Pinpoint the cell where the given text exists, returning its (X, Y) midpoint coordinate. 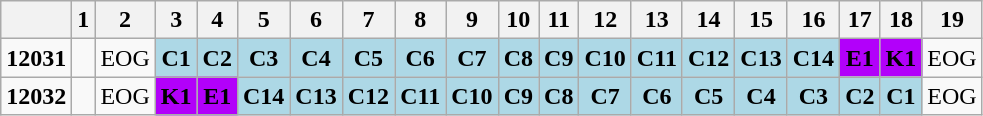
19 (952, 20)
12 (605, 20)
16 (813, 20)
2 (125, 20)
11 (559, 20)
6 (316, 20)
17 (860, 20)
5 (263, 20)
15 (761, 20)
8 (420, 20)
12032 (36, 96)
7 (368, 20)
18 (901, 20)
4 (217, 20)
14 (708, 20)
13 (656, 20)
12031 (36, 58)
9 (472, 20)
3 (176, 20)
10 (518, 20)
1 (84, 20)
